Determine the (x, y) coordinate at the center of the cell enclosing the given text.  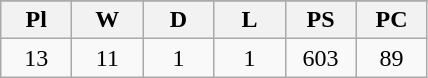
PS (320, 20)
89 (392, 58)
11 (108, 58)
D (178, 20)
13 (36, 58)
Pl (36, 20)
L (250, 20)
W (108, 20)
603 (320, 58)
PC (392, 20)
